For the text-containing cell, return its midpoint in (x, y) coordinate format. 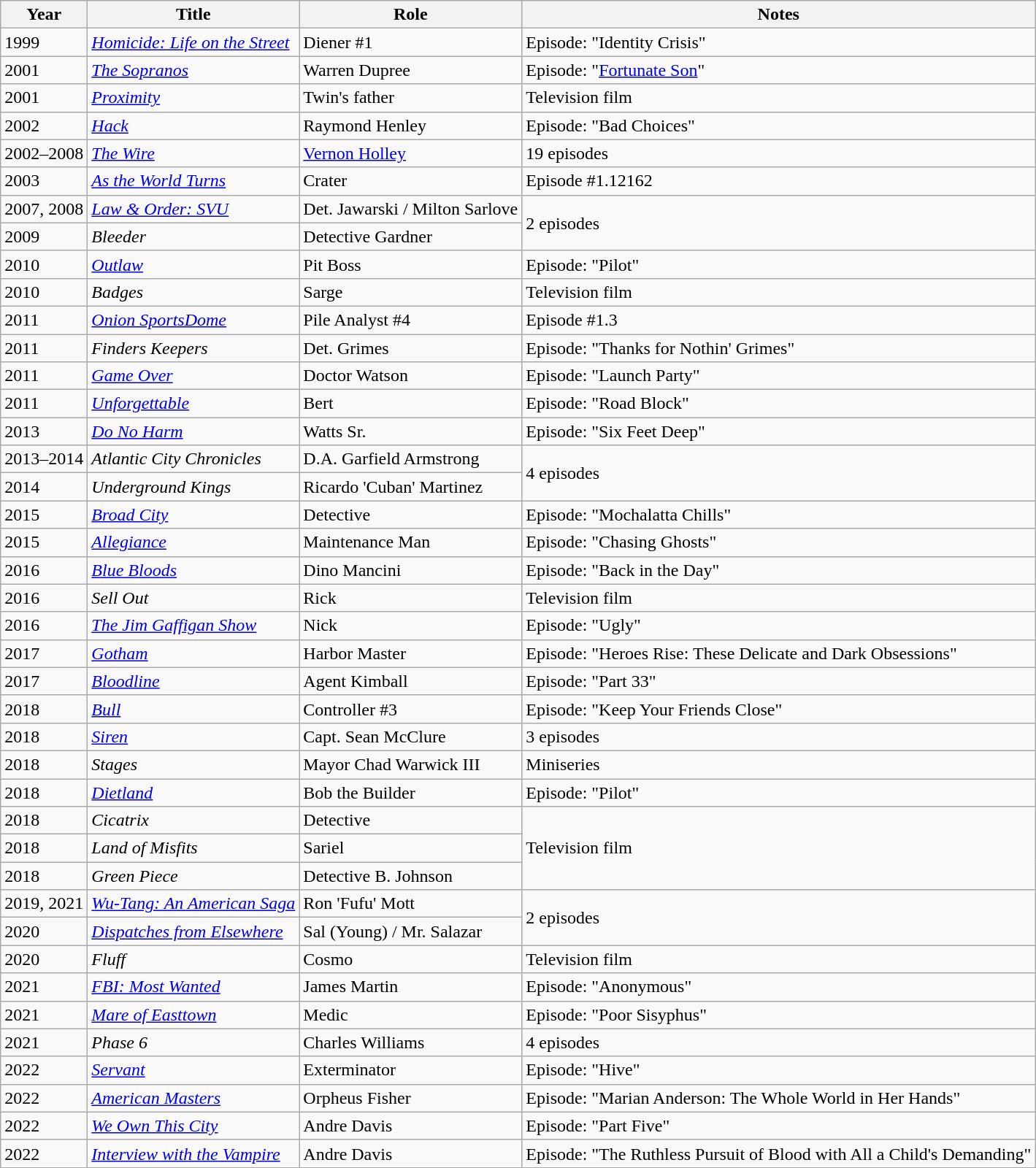
Fluff (193, 959)
As the World Turns (193, 181)
Episode: "Anonymous" (778, 987)
2019, 2021 (44, 904)
Ron 'Fufu' Mott (410, 904)
The Wire (193, 153)
Siren (193, 737)
2009 (44, 237)
Blue Bloods (193, 570)
Charles Williams (410, 1042)
Capt. Sean McClure (410, 737)
Sal (Young) / Mr. Salazar (410, 931)
Detective B. Johnson (410, 876)
Notes (778, 15)
3 episodes (778, 737)
2013 (44, 431)
Episode: "Thanks for Nothin' Grimes" (778, 348)
The Jim Gaffigan Show (193, 626)
Agent Kimball (410, 681)
Finders Keepers (193, 348)
FBI: Most Wanted (193, 987)
Game Over (193, 376)
Bert (410, 404)
Wu-Tang: An American Saga (193, 904)
Orpheus Fisher (410, 1098)
We Own This City (193, 1126)
Interview with the Vampire (193, 1153)
Episode #1.3 (778, 320)
Bull (193, 709)
Outlaw (193, 264)
Nick (410, 626)
1999 (44, 42)
2003 (44, 181)
Role (410, 15)
Do No Harm (193, 431)
Vernon Holley (410, 153)
Episode: "Hive" (778, 1070)
Episode: "The Ruthless Pursuit of Blood with All a Child's Demanding" (778, 1153)
Episode: "Marian Anderson: The Whole World in Her Hands" (778, 1098)
Diener #1 (410, 42)
Green Piece (193, 876)
Episode: "Mochalatta Chills" (778, 515)
Onion SportsDome (193, 320)
Bloodline (193, 681)
Detective Gardner (410, 237)
Mayor Chad Warwick III (410, 764)
Episode #1.12162 (778, 181)
Episode: "Heroes Rise: These Delicate and Dark Obsessions" (778, 653)
Raymond Henley (410, 126)
Sell Out (193, 598)
Maintenance Man (410, 542)
Title (193, 15)
Servant (193, 1070)
Episode: "Ugly" (778, 626)
Episode: "Fortunate Son" (778, 70)
Cosmo (410, 959)
2007, 2008 (44, 209)
Dietland (193, 792)
Episode: "Launch Party" (778, 376)
Episode: "Chasing Ghosts" (778, 542)
Pit Boss (410, 264)
Episode: "Part Five" (778, 1126)
Episode: "Keep Your Friends Close" (778, 709)
Atlantic City Chronicles (193, 459)
Episode: "Back in the Day" (778, 570)
Episode: "Road Block" (778, 404)
D.A. Garfield Armstrong (410, 459)
Mare of Easttown (193, 1015)
Miniseries (778, 764)
Allegiance (193, 542)
Exterminator (410, 1070)
Underground Kings (193, 487)
Year (44, 15)
Homicide: Life on the Street (193, 42)
Unforgettable (193, 404)
Episode: "Identity Crisis" (778, 42)
Pile Analyst #4 (410, 320)
Crater (410, 181)
Episode: "Part 33" (778, 681)
2014 (44, 487)
Dino Mancini (410, 570)
2002 (44, 126)
19 episodes (778, 153)
Bleeder (193, 237)
James Martin (410, 987)
2013–2014 (44, 459)
Warren Dupree (410, 70)
Cicatrix (193, 821)
Rick (410, 598)
Harbor Master (410, 653)
Ricardo 'Cuban' Martinez (410, 487)
2002–2008 (44, 153)
Medic (410, 1015)
Episode: "Six Feet Deep" (778, 431)
Broad City (193, 515)
Twin's father (410, 98)
Sariel (410, 848)
Phase 6 (193, 1042)
Det. Jawarski / Milton Sarlove (410, 209)
The Sopranos (193, 70)
Dispatches from Elsewhere (193, 931)
Badges (193, 292)
Gotham (193, 653)
Doctor Watson (410, 376)
Stages (193, 764)
Episode: "Poor Sisyphus" (778, 1015)
Bob the Builder (410, 792)
Hack (193, 126)
Sarge (410, 292)
American Masters (193, 1098)
Watts Sr. (410, 431)
Controller #3 (410, 709)
Proximity (193, 98)
Law & Order: SVU (193, 209)
Land of Misfits (193, 848)
Det. Grimes (410, 348)
Episode: "Bad Choices" (778, 126)
